Return the (X, Y) coordinate for the center point of the cell that contains the specified text.  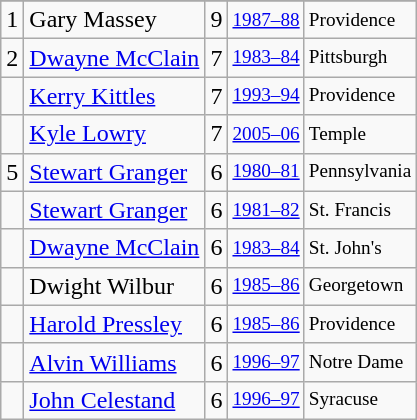
1980–81 (266, 172)
John Celestand (114, 400)
2 (12, 58)
St. John's (360, 248)
Pennsylvania (360, 172)
Gary Massey (114, 20)
Kerry Kittles (114, 96)
1981–82 (266, 210)
Kyle Lowry (114, 134)
5 (12, 172)
9 (216, 20)
2005–06 (266, 134)
St. Francis (360, 210)
Pittsburgh (360, 58)
Alvin Williams (114, 362)
Dwight Wilbur (114, 286)
Syracuse (360, 400)
1993–94 (266, 96)
Harold Pressley (114, 324)
1 (12, 20)
Temple (360, 134)
1987–88 (266, 20)
Notre Dame (360, 362)
Georgetown (360, 286)
